Return the (x, y) coordinate for the center point of the cell that contains the specified text.  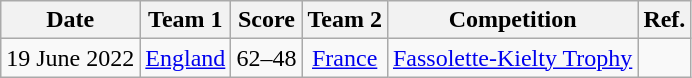
62–48 (266, 58)
Score (266, 20)
England (186, 58)
19 June 2022 (70, 58)
Team 1 (186, 20)
Date (70, 20)
Fassolette-Kielty Trophy (512, 58)
Competition (512, 20)
Ref. (664, 20)
France (345, 58)
Team 2 (345, 20)
